Extract the (x, y) coordinate from the center of the cell holding the provided text.  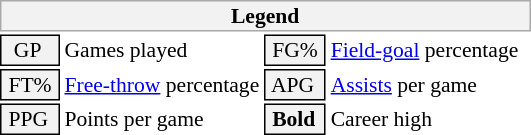
Legend (265, 16)
APG (295, 85)
FG% (295, 50)
Games played (162, 50)
FT% (30, 85)
Field-goal percentage (430, 50)
Assists per game (430, 85)
GP (30, 50)
Free-throw percentage (162, 85)
